Pinpoint the cell where the given text exists, returning its (x, y) midpoint coordinate. 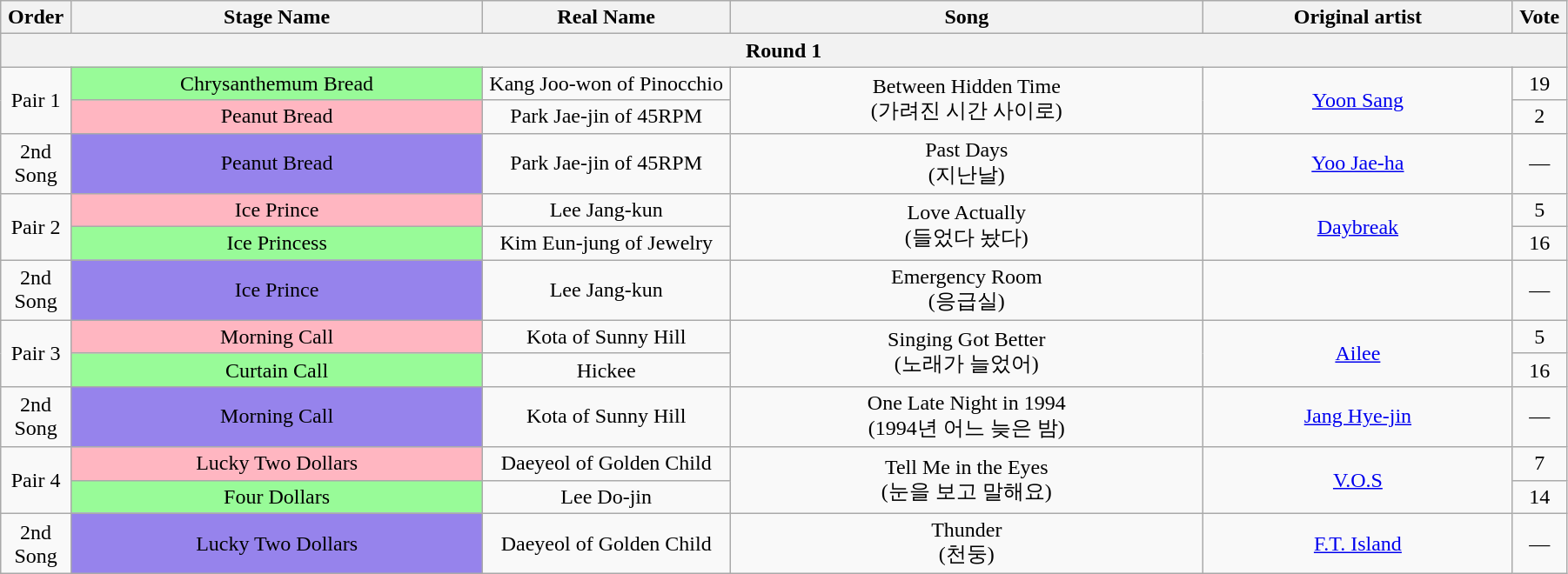
Yoon Sang (1357, 100)
Four Dollars (277, 497)
Yoo Jae-ha (1357, 164)
Curtain Call (277, 370)
14 (1540, 497)
One Late Night in 1994(1994년 어느 늦은 밤) (967, 417)
Jang Hye-jin (1357, 417)
Between Hidden Time(가려진 시간 사이로) (967, 100)
Chrysanthemum Bread (277, 83)
2 (1540, 117)
Original artist (1357, 17)
Tell Me in the Eyes(눈을 보고 말해요) (967, 480)
19 (1540, 83)
Pair 1 (37, 100)
Order (37, 17)
Vote (1540, 17)
Emergency Room(응급실) (967, 290)
Daybreak (1357, 227)
Pair 2 (37, 227)
Pair 3 (37, 353)
Ice Princess (277, 244)
Song (967, 17)
Ailee (1357, 353)
Singing Got Better(노래가 늘었어) (967, 353)
Thunder(천둥) (967, 544)
Stage Name (277, 17)
Kim Eun-jung of Jewelry (606, 244)
F.T. Island (1357, 544)
Pair 4 (37, 480)
Hickee (606, 370)
Round 1 (784, 50)
7 (1540, 464)
Lee Do-jin (606, 497)
Kang Joo-won of Pinocchio (606, 83)
Past Days(지난날) (967, 164)
V.O.S (1357, 480)
Real Name (606, 17)
Love Actually(들었다 놨다) (967, 227)
